Extract the (X, Y) coordinate from the center of the cell holding the provided text.  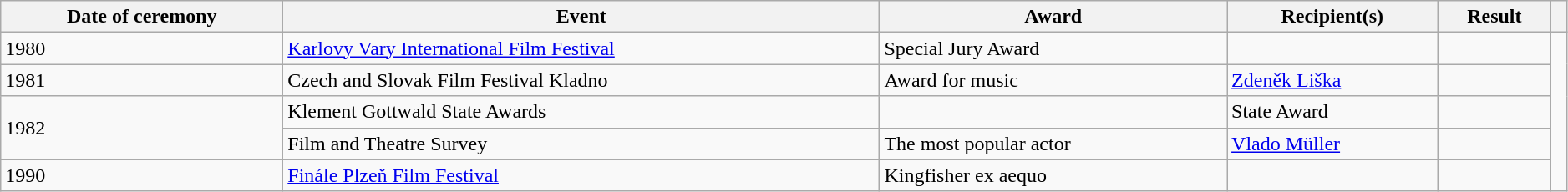
Award for music (1053, 80)
Date of ceremony (142, 17)
Klement Gottwald State Awards (581, 112)
Vlado Müller (1333, 144)
Zdeněk Liška (1333, 80)
Film and Theatre Survey (581, 144)
Czech and Slovak Film Festival Kladno (581, 80)
1980 (142, 48)
The most popular actor (1053, 144)
Special Jury Award (1053, 48)
1981 (142, 80)
Recipient(s) (1333, 17)
Finále Plzeň Film Festival (581, 175)
1982 (142, 128)
Karlovy Vary International Film Festival (581, 48)
1990 (142, 175)
Award (1053, 17)
Kingfisher ex aequo (1053, 175)
Event (581, 17)
State Award (1333, 112)
Result (1494, 17)
